Capture the cell that displays the provided text and extract its (x, y) central coordinate. 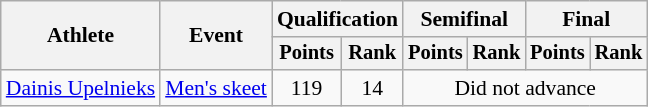
Event (216, 36)
Did not advance (525, 88)
Final (586, 19)
Men's skeet (216, 88)
14 (372, 88)
119 (306, 88)
Dainis Upelnieks (80, 88)
Qualification (338, 19)
Athlete (80, 36)
Semifinal (464, 19)
